Pinpoint the cell where the given text exists, returning its (x, y) midpoint coordinate. 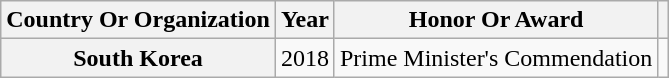
Year (304, 20)
2018 (304, 58)
Honor Or Award (496, 20)
South Korea (138, 58)
Prime Minister's Commendation (496, 58)
Country Or Organization (138, 20)
